Return the [x, y] coordinate for the center point of the cell that contains the specified text.  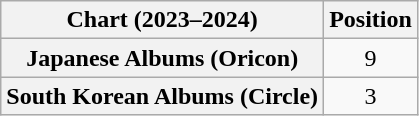
Chart (2023–2024) [162, 20]
South Korean Albums (Circle) [162, 96]
3 [371, 96]
Japanese Albums (Oricon) [162, 58]
9 [371, 58]
Position [371, 20]
